Extract the [X, Y] coordinate from the center of the cell holding the provided text.  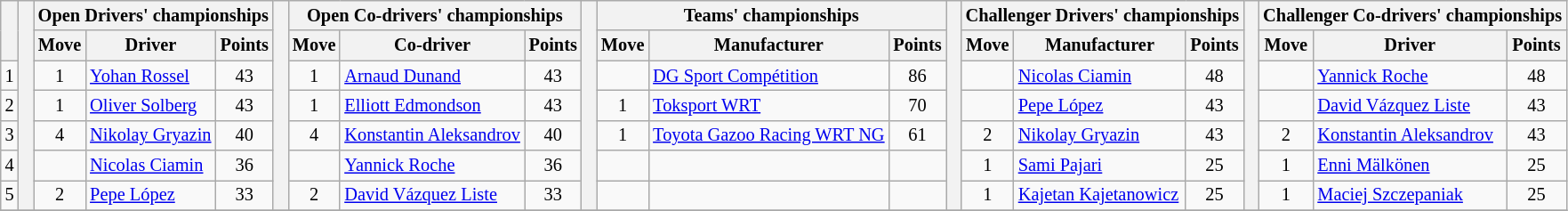
Sami Pajari [1099, 166]
70 [917, 105]
Elliott Edmondson [432, 105]
Toyota Gazoo Racing WRT NG [768, 135]
Kajetan Kajetanowicz [1099, 195]
DG Sport Compétition [768, 76]
Co-driver [432, 45]
Enni Mälkönen [1409, 166]
Challenger Drivers' championships [1103, 15]
5 [10, 195]
61 [917, 135]
Challenger Co-drivers' championships [1412, 15]
Teams' championships [772, 15]
Toksport WRT [768, 105]
Open Co-drivers' championships [435, 15]
Arnaud Dunand [432, 76]
Oliver Solberg [150, 105]
3 [10, 135]
Maciej Szczepaniak [1409, 195]
Yohan Rossel [150, 76]
Open Drivers' championships [153, 15]
86 [917, 76]
